Scan for the cell matching the given text and deliver its (X, Y) coordinate at center. 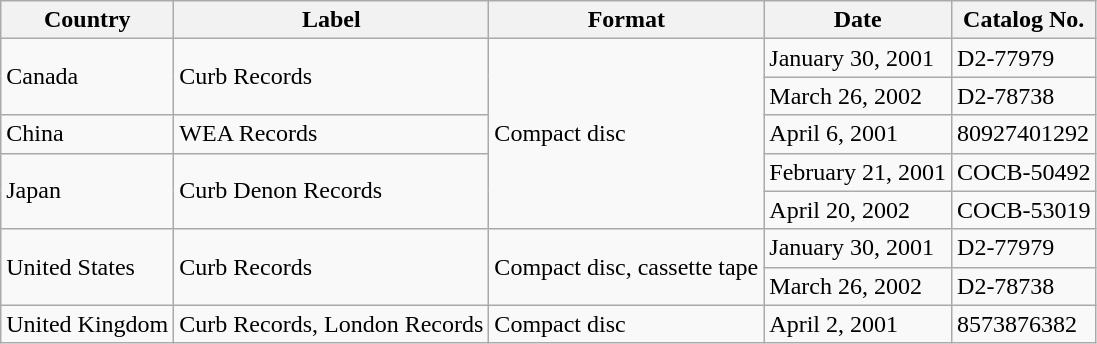
February 21, 2001 (858, 172)
United States (88, 267)
Compact disc, cassette tape (626, 267)
COCB-50492 (1024, 172)
April 2, 2001 (858, 324)
April 20, 2002 (858, 210)
COCB-53019 (1024, 210)
Curb Denon Records (332, 191)
8573876382 (1024, 324)
80927401292 (1024, 134)
Canada (88, 77)
Curb Records, London Records (332, 324)
Date (858, 20)
United Kingdom (88, 324)
April 6, 2001 (858, 134)
Format (626, 20)
China (88, 134)
WEA Records (332, 134)
Catalog No. (1024, 20)
Label (332, 20)
Japan (88, 191)
Country (88, 20)
